Pinpoint the cell where the given text exists, returning its [X, Y] midpoint coordinate. 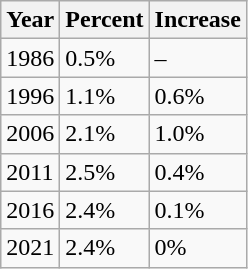
2016 [30, 210]
– [198, 58]
Increase [198, 20]
Percent [104, 20]
2006 [30, 134]
2.5% [104, 172]
Year [30, 20]
0.6% [198, 96]
1.1% [104, 96]
1986 [30, 58]
0.4% [198, 172]
0.1% [198, 210]
1.0% [198, 134]
1996 [30, 96]
2.1% [104, 134]
2011 [30, 172]
0.5% [104, 58]
0% [198, 248]
2021 [30, 248]
